Scan for the cell matching the given text and deliver its [X, Y] coordinate at center. 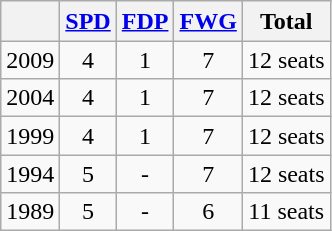
Total [286, 21]
1989 [30, 212]
11 seats [286, 212]
1994 [30, 174]
2009 [30, 60]
2004 [30, 98]
FWG [208, 21]
1999 [30, 136]
6 [208, 212]
FDP [145, 21]
SPD [88, 21]
